Identify which cell holds the provided text, then report its (x, y) central coordinate. 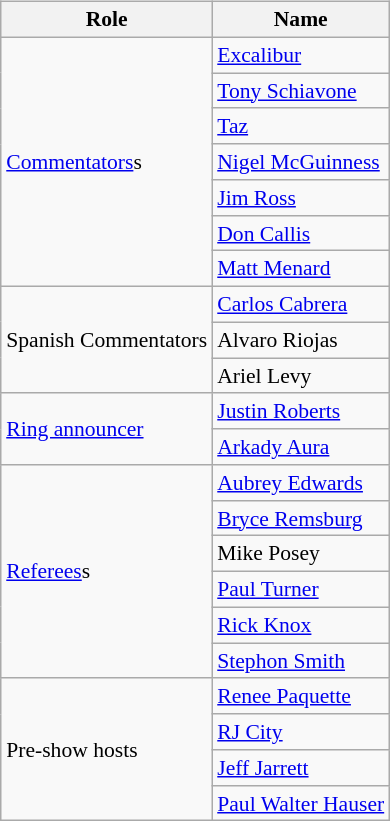
Jeff Jarrett (300, 768)
Excalibur (300, 55)
Name (300, 20)
Justin Roberts (300, 411)
Renee Paquette (300, 696)
Taz (300, 126)
Bryce Remsburg (300, 518)
Role (106, 20)
RJ City (300, 732)
Commentatorss (106, 162)
Ring announcer (106, 428)
Rick Knox (300, 625)
Tony Schiavone (300, 91)
Mike Posey (300, 554)
Stephon Smith (300, 661)
Ariel Levy (300, 376)
Aubrey Edwards (300, 483)
Paul Turner (300, 590)
Carlos Cabrera (300, 305)
Don Callis (300, 233)
Jim Ross (300, 198)
Refereess (106, 572)
Pre-show hosts (106, 749)
Arkady Aura (300, 447)
Paul Walter Hauser (300, 803)
Spanish Commentators (106, 340)
Nigel McGuinness (300, 162)
Matt Menard (300, 269)
Alvaro Riojas (300, 340)
